Output the [x, y] coordinate of the center of the cell containing the given text.  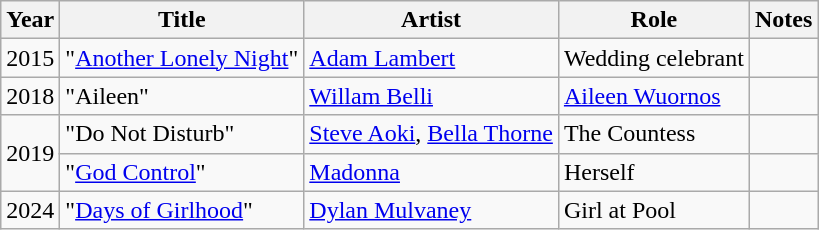
Dylan Mulvaney [432, 210]
Year [30, 20]
Herself [654, 172]
Girl at Pool [654, 210]
Madonna [432, 172]
"God Control" [182, 172]
Aileen Wuornos [654, 96]
"Another Lonely Night" [182, 58]
"Days of Girlhood" [182, 210]
Title [182, 20]
2018 [30, 96]
Notes [783, 20]
2015 [30, 58]
2024 [30, 210]
Artist [432, 20]
Wedding celebrant [654, 58]
Willam Belli [432, 96]
Adam Lambert [432, 58]
"Do Not Disturb" [182, 134]
The Countess [654, 134]
2019 [30, 153]
Steve Aoki, Bella Thorne [432, 134]
"Aileen" [182, 96]
Role [654, 20]
